Return the (x, y) coordinate for the center point of the cell that contains the specified text.  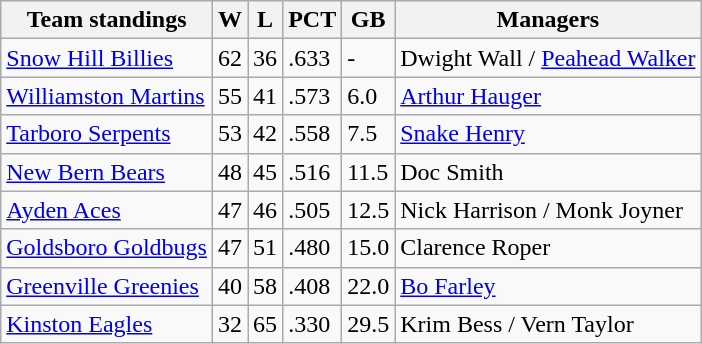
.558 (312, 134)
55 (230, 96)
.330 (312, 324)
Clarence Roper (548, 248)
.633 (312, 58)
Arthur Hauger (548, 96)
40 (230, 286)
58 (266, 286)
New Bern Bears (107, 172)
Managers (548, 20)
6.0 (368, 96)
45 (266, 172)
22.0 (368, 286)
12.5 (368, 210)
7.5 (368, 134)
PCT (312, 20)
Bo Farley (548, 286)
GB (368, 20)
Greenville Greenies (107, 286)
Snake Henry (548, 134)
42 (266, 134)
.480 (312, 248)
Ayden Aces (107, 210)
51 (266, 248)
Dwight Wall / Peahead Walker (548, 58)
Krim Bess / Vern Taylor (548, 324)
46 (266, 210)
Kinston Eagles (107, 324)
32 (230, 324)
Doc Smith (548, 172)
Tarboro Serpents (107, 134)
.516 (312, 172)
29.5 (368, 324)
41 (266, 96)
Team standings (107, 20)
W (230, 20)
L (266, 20)
53 (230, 134)
- (368, 58)
11.5 (368, 172)
65 (266, 324)
36 (266, 58)
.408 (312, 286)
Nick Harrison / Monk Joyner (548, 210)
48 (230, 172)
Williamston Martins (107, 96)
62 (230, 58)
Snow Hill Billies (107, 58)
.505 (312, 210)
15.0 (368, 248)
.573 (312, 96)
Goldsboro Goldbugs (107, 248)
